Search for the cell housing the specified text and yield its (x, y) center coordinate. 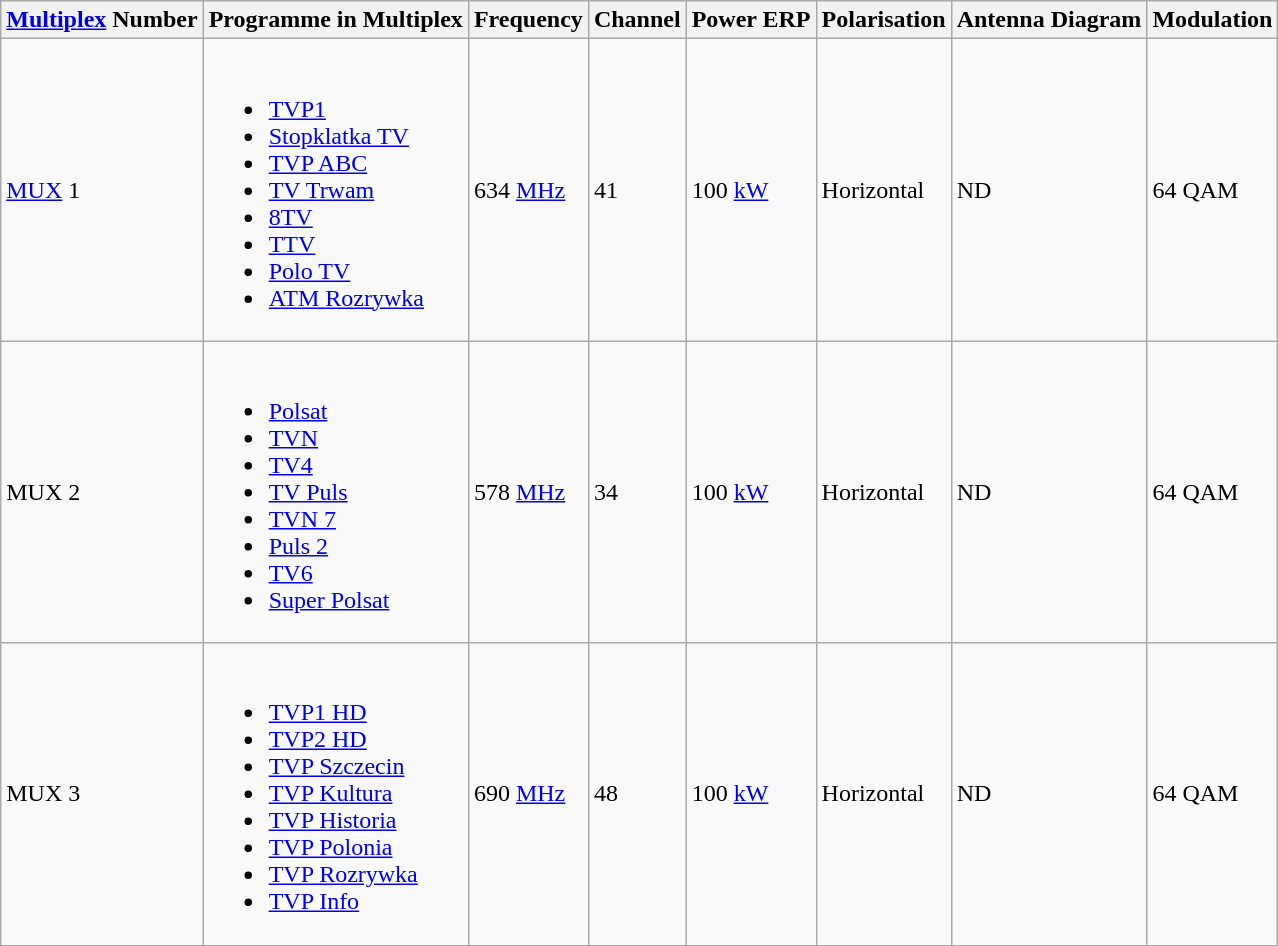
634 MHz (528, 190)
Programme in Multiplex (336, 20)
41 (637, 190)
MUX 3 (102, 794)
PolsatTVNTV4TV PulsTVN 7Puls 2TV6Super Polsat (336, 492)
Power ERP (751, 20)
48 (637, 794)
Channel (637, 20)
MUX 2 (102, 492)
TVP1Stopklatka TVTVP ABCTV Trwam8TVTTVPolo TVATM Rozrywka (336, 190)
34 (637, 492)
Antenna Diagram (1049, 20)
578 MHz (528, 492)
Frequency (528, 20)
TVP1 HDTVP2 HDTVP SzczecinTVP KulturaTVP HistoriaTVP PoloniaTVP RozrywkaTVP Info (336, 794)
Modulation (1212, 20)
Polarisation (884, 20)
690 MHz (528, 794)
Multiplex Number (102, 20)
MUX 1 (102, 190)
